Capture the cell that displays the provided text and extract its [x, y] central coordinate. 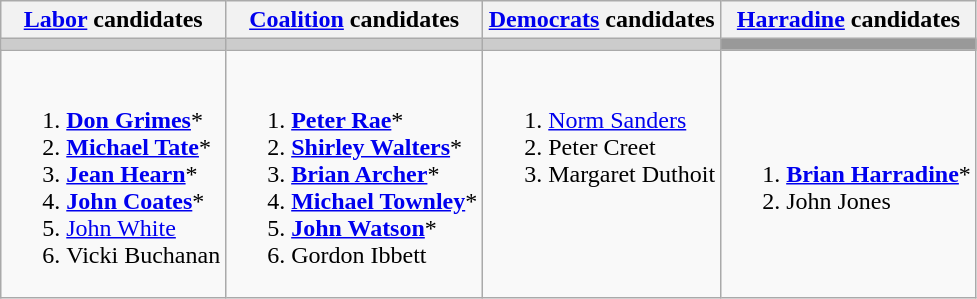
Harradine candidates [849, 20]
Peter Rae*Shirley Walters*Brian Archer*Michael Townley*John Watson*Gordon Ibbett [354, 174]
Don Grimes*Michael Tate*Jean Hearn*John Coates*John WhiteVicki Buchanan [114, 174]
Brian Harradine*John Jones [849, 174]
Labor candidates [114, 20]
Norm SandersPeter CreetMargaret Duthoit [602, 174]
Coalition candidates [354, 20]
Democrats candidates [602, 20]
